Detect which cell encompasses the target text, then output its [x, y] center coordinate. 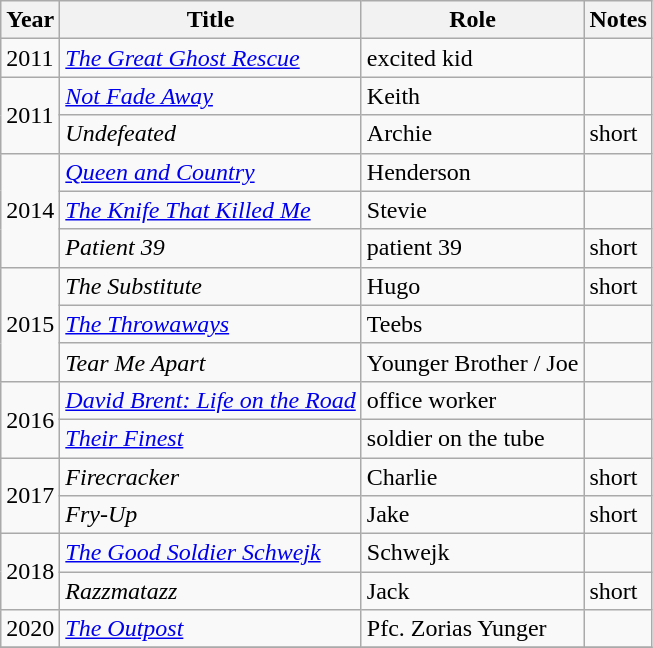
Charlie [472, 477]
The Throwaways [210, 324]
Younger Brother / Joe [472, 362]
Jake [472, 515]
Not Fade Away [210, 96]
Firecracker [210, 477]
The Good Soldier Schwejk [210, 553]
The Great Ghost Rescue [210, 58]
The Substitute [210, 286]
Notes [618, 20]
Queen and Country [210, 172]
Archie [472, 134]
Teebs [472, 324]
excited kid [472, 58]
2016 [30, 419]
2015 [30, 324]
Schwejk [472, 553]
David Brent: Life on the Road [210, 400]
2018 [30, 572]
office worker [472, 400]
Role [472, 20]
The Knife That Killed Me [210, 210]
Undefeated [210, 134]
soldier on the tube [472, 438]
Hugo [472, 286]
Year [30, 20]
The Outpost [210, 629]
2017 [30, 496]
Jack [472, 591]
Title [210, 20]
Stevie [472, 210]
Patient 39 [210, 248]
Razzmatazz [210, 591]
Fry-Up [210, 515]
Their Finest [210, 438]
2020 [30, 629]
Tear Me Apart [210, 362]
patient 39 [472, 248]
2014 [30, 210]
Henderson [472, 172]
Pfc. Zorias Yunger [472, 629]
Keith [472, 96]
